Return the [X, Y] coordinate for the center point of the cell that contains the specified text.  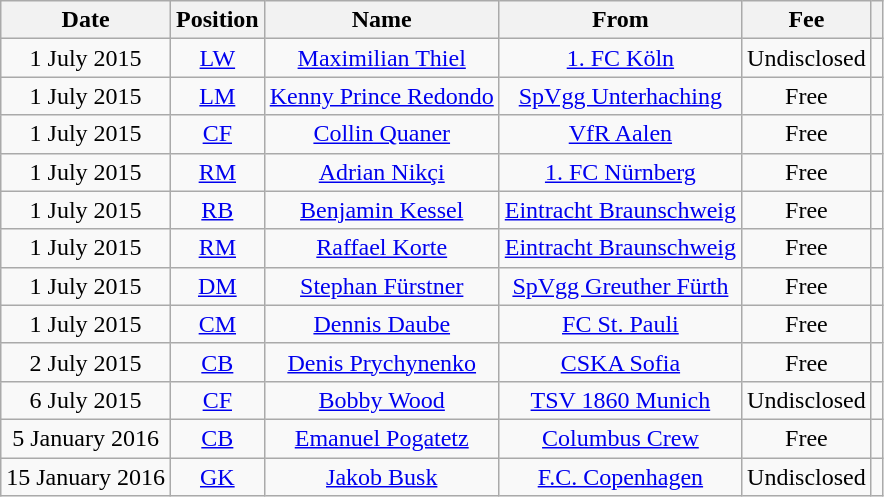
2 July 2015 [86, 362]
CSKA Sofia [620, 362]
Fee [807, 20]
FC St. Pauli [620, 324]
F.C. Copenhagen [620, 477]
Dennis Daube [382, 324]
CM [217, 324]
Columbus Crew [620, 438]
6 July 2015 [86, 400]
Raffael Korte [382, 248]
1. FC Nürnberg [620, 172]
SpVgg Unterhaching [620, 96]
5 January 2016 [86, 438]
SpVgg Greuther Fürth [620, 286]
Name [382, 20]
Collin Quaner [382, 134]
15 January 2016 [86, 477]
VfR Aalen [620, 134]
1. FC Köln [620, 58]
Position [217, 20]
Jakob Busk [382, 477]
DM [217, 286]
Date [86, 20]
Emanuel Pogatetz [382, 438]
RB [217, 210]
Bobby Wood [382, 400]
Benjamin Kessel [382, 210]
Adrian Nikçi [382, 172]
Stephan Fürstner [382, 286]
GK [217, 477]
TSV 1860 Munich [620, 400]
Kenny Prince Redondo [382, 96]
From [620, 20]
Maximilian Thiel [382, 58]
LM [217, 96]
LW [217, 58]
Denis Prychynenko [382, 362]
